Return [X, Y] of the center of cell containing provided text 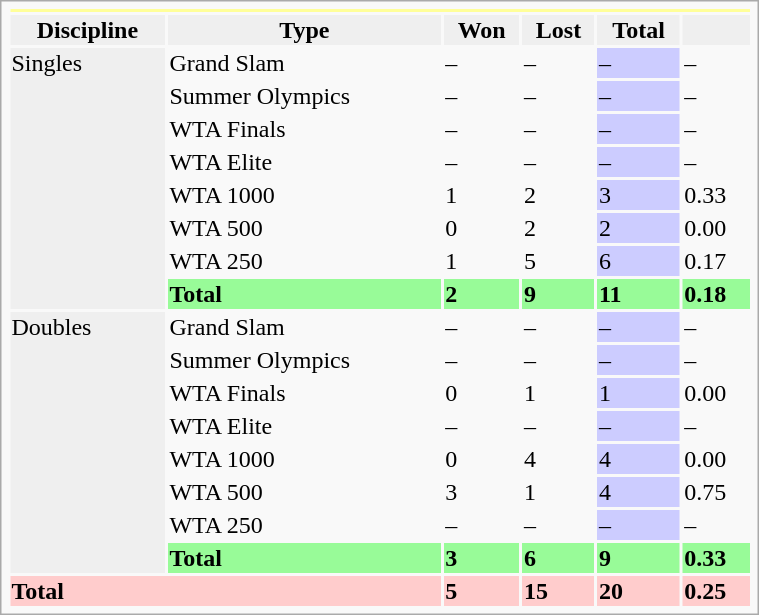
Doubles [88, 442]
Won [482, 30]
Lost [559, 30]
11 [638, 294]
Type [304, 30]
0.25 [716, 591]
0.18 [716, 294]
0.75 [716, 492]
Discipline [88, 30]
Singles [88, 178]
15 [559, 591]
20 [638, 591]
0.17 [716, 261]
